For the text-containing cell, return its midpoint in [x, y] coordinate format. 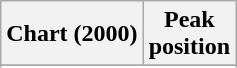
Chart (2000) [72, 34]
Peak position [189, 34]
